Capture the cell that displays the provided text and extract its [x, y] central coordinate. 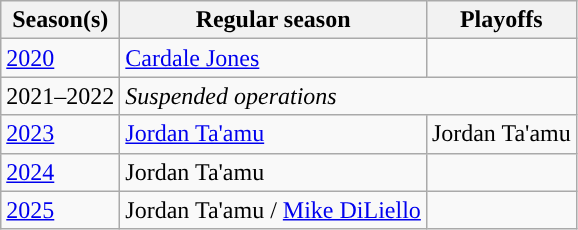
2024 [60, 172]
Jordan Ta'amu / Mike DiLiello [274, 210]
Regular season [274, 20]
2020 [60, 58]
Playoffs [501, 20]
2023 [60, 134]
Suspended operations [348, 96]
Season(s) [60, 20]
2025 [60, 210]
Cardale Jones [274, 58]
2021–2022 [60, 96]
